Output the [x, y] coordinate of the center of the cell containing the given text.  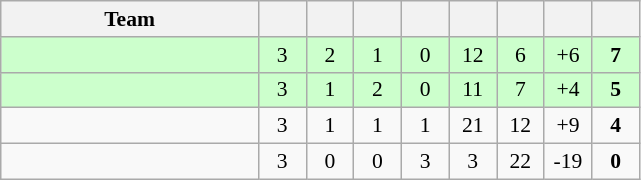
5 [616, 90]
11 [473, 90]
-19 [568, 162]
21 [473, 126]
+4 [568, 90]
+6 [568, 55]
4 [616, 126]
22 [520, 162]
+9 [568, 126]
Team [130, 19]
6 [520, 55]
